Provide the (X, Y) coordinate of the cell's center where the given text is located.  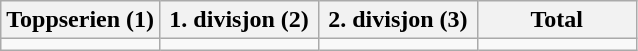
1. divisjon (2) (240, 20)
Toppserien (1) (80, 20)
2. divisjon (3) (398, 20)
Total (556, 20)
